Determine the [X, Y] coordinate at the center of the cell enclosing the given text.  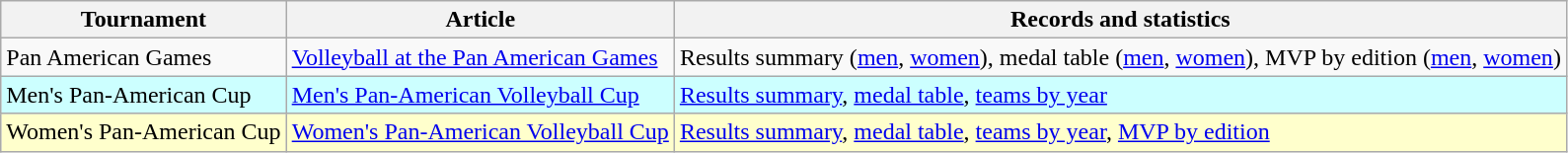
Pan American Games [144, 57]
Results summary, medal table, teams by year [1120, 95]
Tournament [144, 20]
Records and statistics [1120, 20]
Men's Pan-American Volleyball Cup [480, 95]
Volleyball at the Pan American Games [480, 57]
Men's Pan-American Cup [144, 95]
Women's Pan-American Cup [144, 132]
Results summary, medal table, teams by year, MVP by edition [1120, 132]
Women's Pan-American Volleyball Cup [480, 132]
Article [480, 20]
Results summary (men, women), medal table (men, women), MVP by edition (men, women) [1120, 57]
